Extract the (x, y) coordinate from the center of the cell holding the provided text.  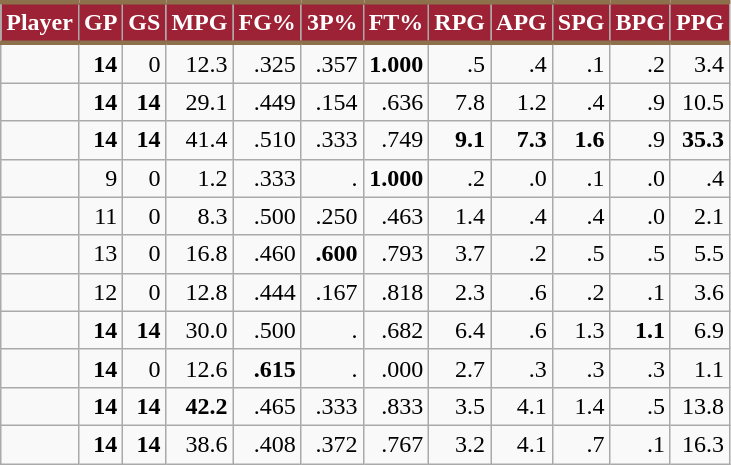
12 (100, 292)
.7 (581, 444)
41.4 (200, 140)
13.8 (700, 406)
.682 (396, 330)
PPG (700, 22)
9 (100, 178)
.463 (396, 216)
.600 (332, 254)
.250 (332, 216)
.372 (332, 444)
FG% (267, 22)
.357 (332, 63)
.325 (267, 63)
6.9 (700, 330)
3.7 (460, 254)
.408 (267, 444)
APG (522, 22)
1.3 (581, 330)
16.8 (200, 254)
MPG (200, 22)
FT% (396, 22)
12.6 (200, 368)
.767 (396, 444)
3.5 (460, 406)
2.1 (700, 216)
.444 (267, 292)
30.0 (200, 330)
38.6 (200, 444)
2.7 (460, 368)
3.6 (700, 292)
5.5 (700, 254)
GP (100, 22)
.449 (267, 102)
11 (100, 216)
42.2 (200, 406)
RPG (460, 22)
.615 (267, 368)
.793 (396, 254)
13 (100, 254)
1.6 (581, 140)
.818 (396, 292)
SPG (581, 22)
3P% (332, 22)
.154 (332, 102)
6.4 (460, 330)
10.5 (700, 102)
7.8 (460, 102)
.749 (396, 140)
8.3 (200, 216)
7.3 (522, 140)
3.2 (460, 444)
3.4 (700, 63)
Player (40, 22)
12.3 (200, 63)
.460 (267, 254)
.167 (332, 292)
9.1 (460, 140)
BPG (640, 22)
29.1 (200, 102)
.636 (396, 102)
35.3 (700, 140)
.465 (267, 406)
.000 (396, 368)
2.3 (460, 292)
.510 (267, 140)
GS (144, 22)
16.3 (700, 444)
12.8 (200, 292)
.833 (396, 406)
